Search for the cell housing the specified text and yield its (x, y) center coordinate. 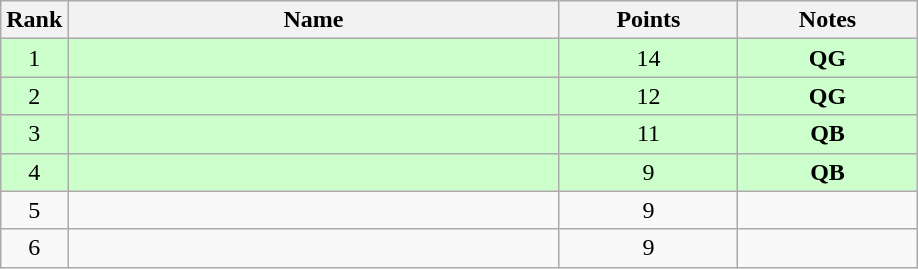
4 (34, 172)
6 (34, 248)
3 (34, 134)
Name (314, 20)
11 (648, 134)
Points (648, 20)
1 (34, 58)
Rank (34, 20)
12 (648, 96)
2 (34, 96)
Notes (828, 20)
5 (34, 210)
14 (648, 58)
